Identify which cell holds the provided text, then report its [x, y] central coordinate. 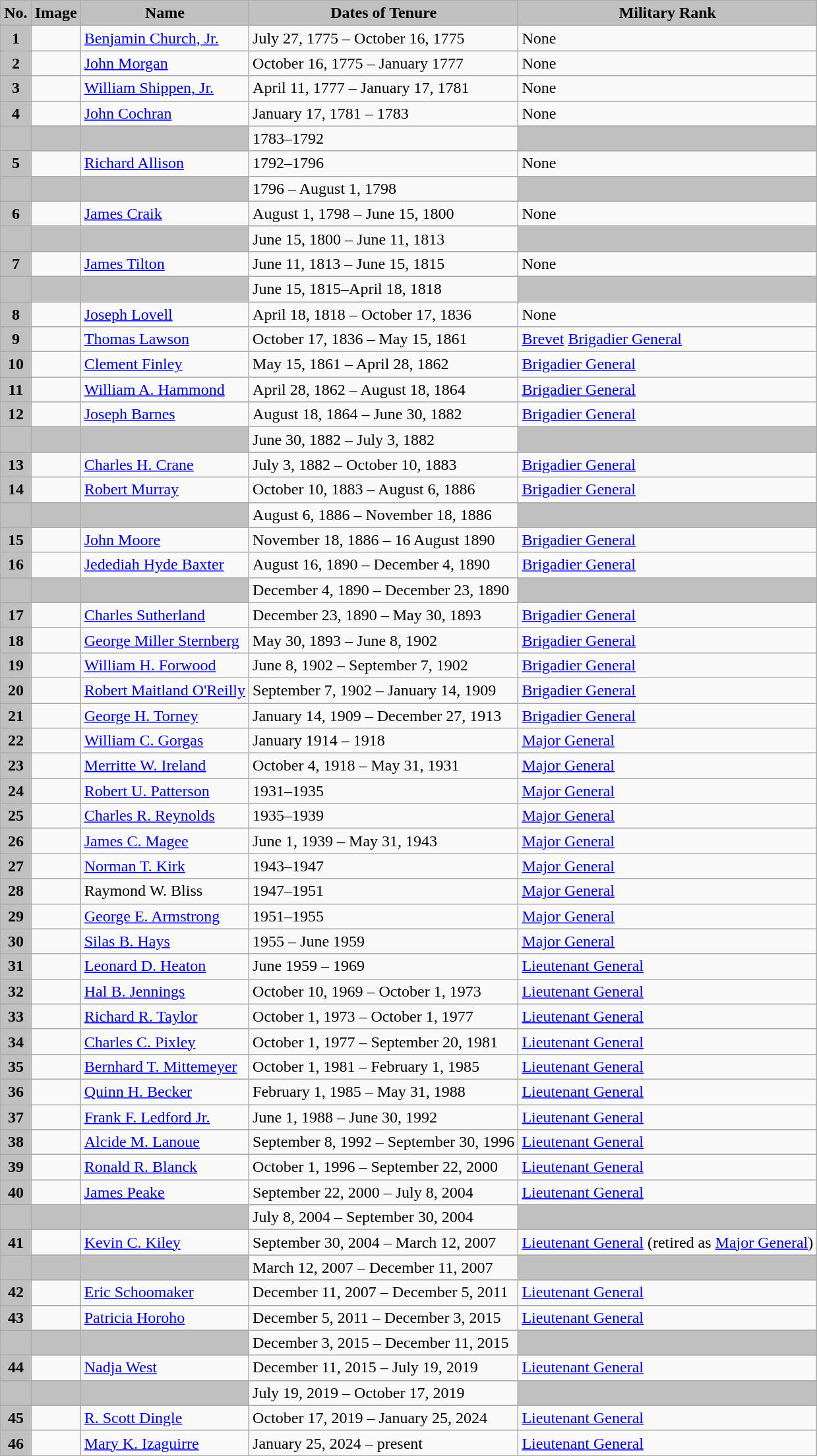
Jedediah Hyde Baxter [165, 565]
George H. Torney [165, 715]
June 1, 1988 – June 30, 1992 [384, 1117]
July 3, 1882 – October 10, 1883 [384, 465]
39 [16, 1167]
24 [16, 791]
William Shippen, Jr. [165, 88]
Charles H. Crane [165, 465]
June 30, 1882 – July 3, 1882 [384, 440]
Richard R. Taylor [165, 1016]
2 [16, 63]
James Peake [165, 1192]
Silas B. Hays [165, 941]
Dates of Tenure [384, 13]
36 [16, 1092]
15 [16, 540]
Robert Murray [165, 490]
Raymond W. Bliss [165, 891]
26 [16, 841]
July 8, 2004 – September 30, 2004 [384, 1217]
6 [16, 214]
October 4, 1918 – May 31, 1931 [384, 766]
December 23, 1890 – May 30, 1893 [384, 615]
Mary K. Izaguirre [165, 1443]
4 [16, 113]
3 [16, 88]
October 16, 1775 – January 1777 [384, 63]
June 11, 1813 – June 15, 1815 [384, 264]
Bernhard T. Mittemeyer [165, 1066]
October 1, 1977 – September 20, 1981 [384, 1041]
November 18, 1886 – 16 August 1890 [384, 540]
July 27, 1775 – October 16, 1775 [384, 38]
Brevet Brigadier General [667, 339]
James C. Magee [165, 841]
46 [16, 1443]
No. [16, 13]
James Tilton [165, 264]
September 30, 2004 – March 12, 2007 [384, 1242]
Leonard D. Heaton [165, 966]
35 [16, 1066]
43 [16, 1318]
Benjamin Church, Jr. [165, 38]
June 15, 1815–April 18, 1818 [384, 289]
George Miller Sternberg [165, 640]
January 25, 2024 – present [384, 1443]
April 11, 1777 – January 17, 1781 [384, 88]
John Morgan [165, 63]
September 7, 1902 – January 14, 1909 [384, 690]
June 1959 – 1969 [384, 966]
January 17, 1781 – 1783 [384, 113]
25 [16, 816]
33 [16, 1016]
William H. Forwood [165, 665]
1955 – June 1959 [384, 941]
38 [16, 1142]
18 [16, 640]
August 16, 1890 – December 4, 1890 [384, 565]
Image [55, 13]
Military Rank [667, 13]
George E. Armstrong [165, 916]
Lieutenant General (retired as Major General) [667, 1242]
19 [16, 665]
1947–1951 [384, 891]
28 [16, 891]
May 15, 1861 – April 28, 1862 [384, 364]
1783–1792 [384, 138]
16 [16, 565]
11 [16, 390]
Charles C. Pixley [165, 1041]
44 [16, 1368]
John Cochran [165, 113]
August 6, 1886 – November 18, 1886 [384, 515]
Frank F. Ledford Jr. [165, 1117]
Charles R. Reynolds [165, 816]
Ronald R. Blanck [165, 1167]
Kevin C. Kiley [165, 1242]
June 8, 1902 – September 7, 1902 [384, 665]
April 18, 1818 – October 17, 1836 [384, 314]
October 1, 1973 – October 1, 1977 [384, 1016]
1931–1935 [384, 791]
41 [16, 1242]
December 5, 2011 – December 3, 2015 [384, 1318]
32 [16, 991]
31 [16, 966]
20 [16, 690]
Richard Allison [165, 163]
Patricia Horoho [165, 1318]
April 28, 1862 – August 18, 1864 [384, 390]
Alcide M. Lanoue [165, 1142]
Robert Maitland O'Reilly [165, 690]
Eric Schoomaker [165, 1293]
42 [16, 1293]
August 18, 1864 – June 30, 1882 [384, 415]
Quinn H. Becker [165, 1092]
July 19, 2019 – October 17, 2019 [384, 1393]
Name [165, 13]
21 [16, 715]
January 14, 1909 – December 27, 1913 [384, 715]
Nadja West [165, 1368]
February 1, 1985 – May 31, 1988 [384, 1092]
1796 – August 1, 1798 [384, 189]
August 1, 1798 – June 15, 1800 [384, 214]
Charles Sutherland [165, 615]
Thomas Lawson [165, 339]
29 [16, 916]
October 1, 1981 – February 1, 1985 [384, 1066]
10 [16, 364]
October 17, 2019 – January 25, 2024 [384, 1418]
October 1, 1996 – September 22, 2000 [384, 1167]
1935–1939 [384, 816]
12 [16, 415]
17 [16, 615]
May 30, 1893 – June 8, 1902 [384, 640]
30 [16, 941]
5 [16, 163]
Norman T. Kirk [165, 866]
Joseph Barnes [165, 415]
13 [16, 465]
14 [16, 490]
June 15, 1800 – June 11, 1813 [384, 239]
40 [16, 1192]
October 17, 1836 – May 15, 1861 [384, 339]
23 [16, 766]
Clement Finley [165, 364]
Hal B. Jennings [165, 991]
45 [16, 1418]
John Moore [165, 540]
William C. Gorgas [165, 741]
December 11, 2007 – December 5, 2011 [384, 1293]
September 22, 2000 – July 8, 2004 [384, 1192]
January 1914 – 1918 [384, 741]
34 [16, 1041]
June 1, 1939 – May 31, 1943 [384, 841]
1943–1947 [384, 866]
1951–1955 [384, 916]
Merritte W. Ireland [165, 766]
October 10, 1883 – August 6, 1886 [384, 490]
37 [16, 1117]
October 10, 1969 – October 1, 1973 [384, 991]
7 [16, 264]
27 [16, 866]
R. Scott Dingle [165, 1418]
December 3, 2015 – December 11, 2015 [384, 1343]
September 8, 1992 – September 30, 1996 [384, 1142]
December 11, 2015 – July 19, 2019 [384, 1368]
Robert U. Patterson [165, 791]
March 12, 2007 – December 11, 2007 [384, 1267]
William A. Hammond [165, 390]
1 [16, 38]
9 [16, 339]
1792–1796 [384, 163]
December 4, 1890 – December 23, 1890 [384, 590]
James Craik [165, 214]
22 [16, 741]
8 [16, 314]
Joseph Lovell [165, 314]
